Locate the cell with the specified text and output its (x, y) center coordinate. 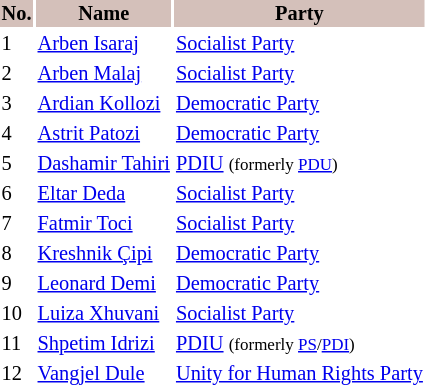
9 (16, 284)
Astrit Patozi (104, 134)
11 (16, 344)
Shpetim Idrizi (104, 344)
6 (16, 194)
Arben Isaraj (104, 44)
PDIU (formerly PS/PDI) (299, 344)
PDIU (formerly PDU) (299, 164)
Leonard Demi (104, 284)
8 (16, 254)
3 (16, 104)
No. (16, 14)
Kreshnik Çipi (104, 254)
1 (16, 44)
Name (104, 14)
5 (16, 164)
4 (16, 134)
Eltar Deda (104, 194)
Ardian Kollozi (104, 104)
7 (16, 224)
Arben Malaj (104, 74)
Luiza Xhuvani (104, 314)
Party (299, 14)
10 (16, 314)
2 (16, 74)
Fatmir Toci (104, 224)
Dashamir Tahiri (104, 164)
